From the cell containing the given text, extract its center point as [X, Y] coordinate. 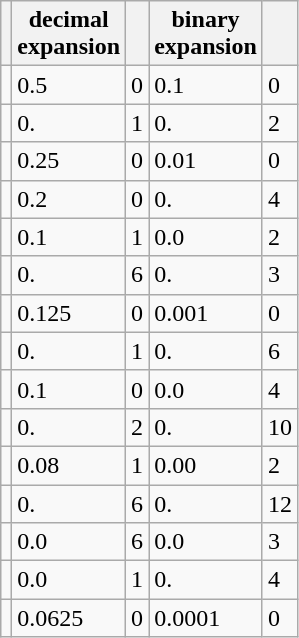
0.2 [69, 199]
decimalexpansion [69, 34]
0.5 [69, 85]
0.001 [206, 313]
10 [280, 427]
0.25 [69, 161]
0.0001 [206, 618]
0.08 [69, 465]
0.0625 [69, 618]
12 [280, 503]
binaryexpansion [206, 34]
0.01 [206, 161]
0.00 [206, 465]
0.125 [69, 313]
